Pinpoint the cell where the given text exists, returning its [x, y] midpoint coordinate. 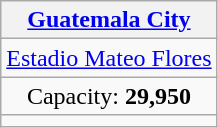
Guatemala City [109, 20]
Estadio Mateo Flores [109, 58]
Capacity: 29,950 [109, 96]
